Determine the (x, y) coordinate at the center of the cell enclosing the given text.  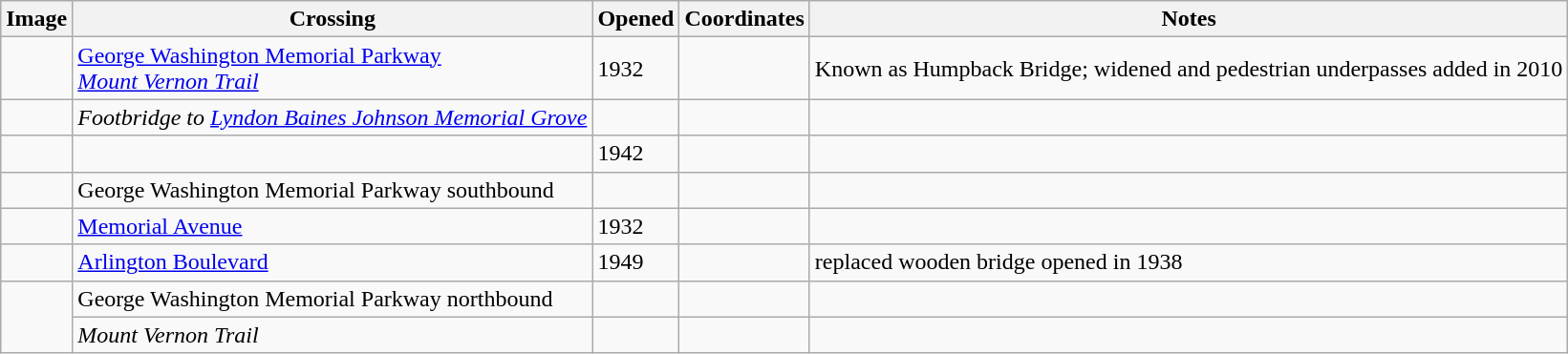
1949 (636, 262)
Opened (636, 19)
Notes (1189, 19)
Memorial Avenue (333, 226)
replaced wooden bridge opened in 1938 (1189, 262)
George Washington Memorial Parkway northbound (333, 299)
Arlington Boulevard (333, 262)
George Washington Memorial Parkway southbound (333, 190)
Image (36, 19)
Coordinates (744, 19)
Mount Vernon Trail (333, 335)
Footbridge to Lyndon Baines Johnson Memorial Grove (333, 117)
George Washington Memorial ParkwayMount Vernon Trail (333, 69)
1942 (636, 154)
Known as Humpback Bridge; widened and pedestrian underpasses added in 2010 (1189, 69)
Crossing (333, 19)
